Detect which cell encompasses the target text, then output its (X, Y) center coordinate. 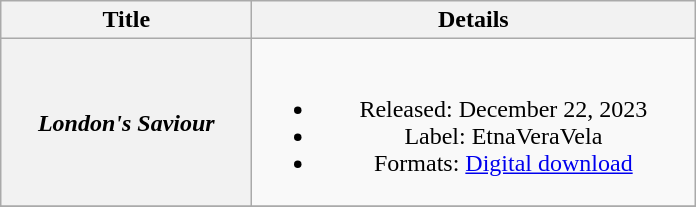
Title (126, 20)
London's Saviour (126, 122)
Released: December 22, 2023Label: EtnaVeraVelaFormats: Digital download (474, 122)
Details (474, 20)
